Extract the [X, Y] coordinate from the center of the cell holding the provided text.  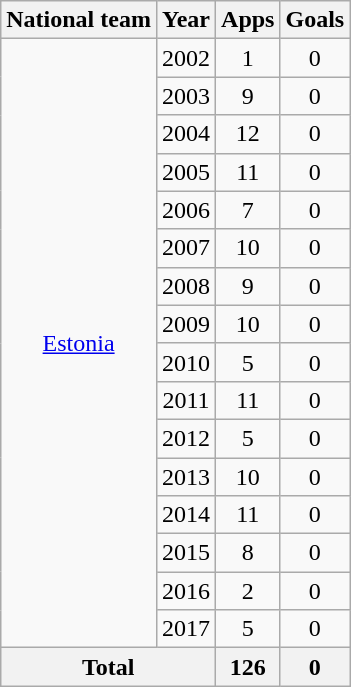
2006 [186, 210]
2011 [186, 400]
126 [248, 667]
Apps [248, 20]
National team [79, 20]
2002 [186, 58]
2012 [186, 438]
Estonia [79, 344]
2 [248, 591]
2017 [186, 629]
7 [248, 210]
2007 [186, 248]
2005 [186, 172]
2004 [186, 134]
12 [248, 134]
Total [108, 667]
2013 [186, 477]
2014 [186, 515]
Goals [315, 20]
2016 [186, 591]
Year [186, 20]
2008 [186, 286]
2003 [186, 96]
8 [248, 553]
2010 [186, 362]
2009 [186, 324]
2015 [186, 553]
1 [248, 58]
